Capture the cell that displays the provided text and extract its (X, Y) central coordinate. 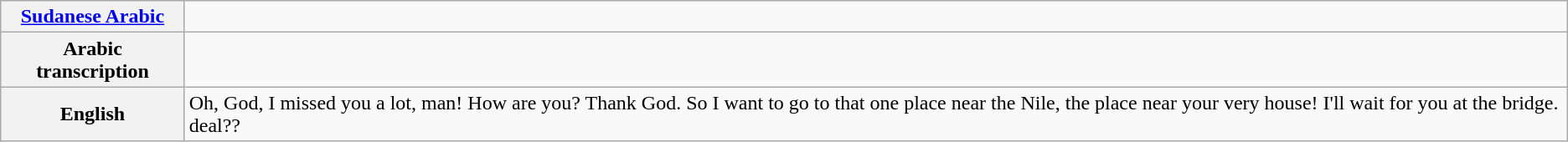
Arabic transcription (92, 60)
Sudanese Arabic (92, 17)
English (92, 114)
